Capture the cell that displays the provided text and extract its [X, Y] central coordinate. 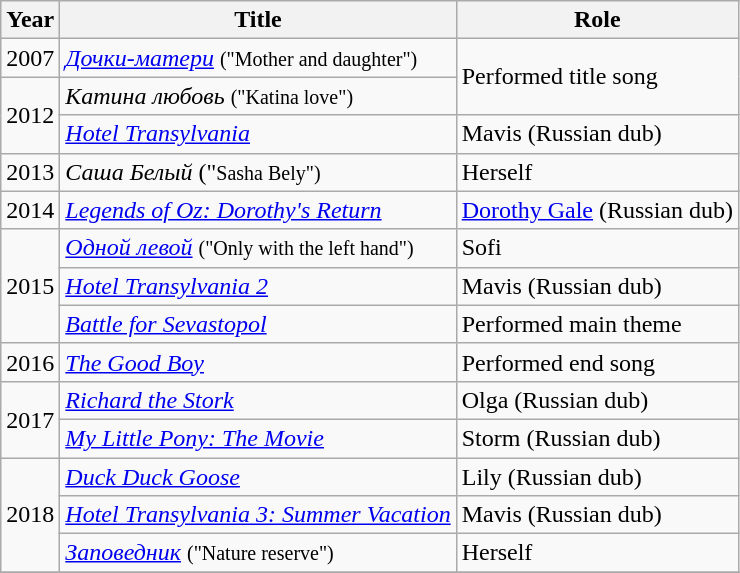
Duck Duck Goose [258, 477]
Legends of Oz: Dorothy's Return [258, 210]
Performed main theme [597, 324]
Sofi [597, 248]
Battle for Sevastopol [258, 324]
The Good Boy [258, 362]
Title [258, 20]
Заповедник ("Nature reserve") [258, 553]
Hotel Transylvania 3: Summer Vacation [258, 515]
2014 [30, 210]
2018 [30, 515]
Year [30, 20]
Performed end song [597, 362]
My Little Pony: The Movie [258, 438]
2015 [30, 286]
Dorothy Gale (Russian dub) [597, 210]
Одной левой ("Only with the left hand") [258, 248]
Role [597, 20]
Richard the Stork [258, 400]
Дочки-матери ("Mother and daughter") [258, 58]
Катина любовь ("Katina love") [258, 96]
Performed title song [597, 77]
Olga (Russian dub) [597, 400]
Hotel Transylvania 2 [258, 286]
Саша Белый ("Sasha Bely") [258, 172]
2013 [30, 172]
Storm (Russian dub) [597, 438]
2007 [30, 58]
2012 [30, 115]
Lily (Russian dub) [597, 477]
2016 [30, 362]
Hotel Transylvania [258, 134]
2017 [30, 419]
